Detect which cell encompasses the target text, then output its [x, y] center coordinate. 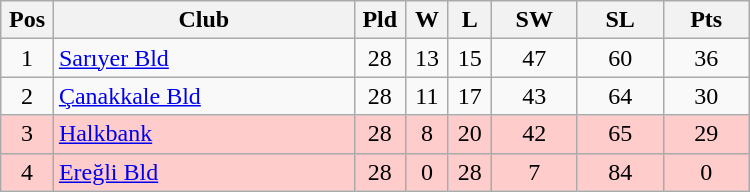
Pld [380, 20]
Club [204, 20]
3 [28, 134]
1 [28, 58]
29 [706, 134]
Pts [706, 20]
17 [470, 96]
W [426, 20]
Sarıyer Bld [204, 58]
7 [534, 172]
4 [28, 172]
Çanakkale Bld [204, 96]
Halkbank [204, 134]
30 [706, 96]
20 [470, 134]
SL [620, 20]
47 [534, 58]
2 [28, 96]
42 [534, 134]
SW [534, 20]
43 [534, 96]
13 [426, 58]
65 [620, 134]
36 [706, 58]
L [470, 20]
Ereğli Bld [204, 172]
84 [620, 172]
60 [620, 58]
15 [470, 58]
64 [620, 96]
11 [426, 96]
8 [426, 134]
Pos [28, 20]
